Find where the given text appears and provide that cell's center as (x, y) coordinate. 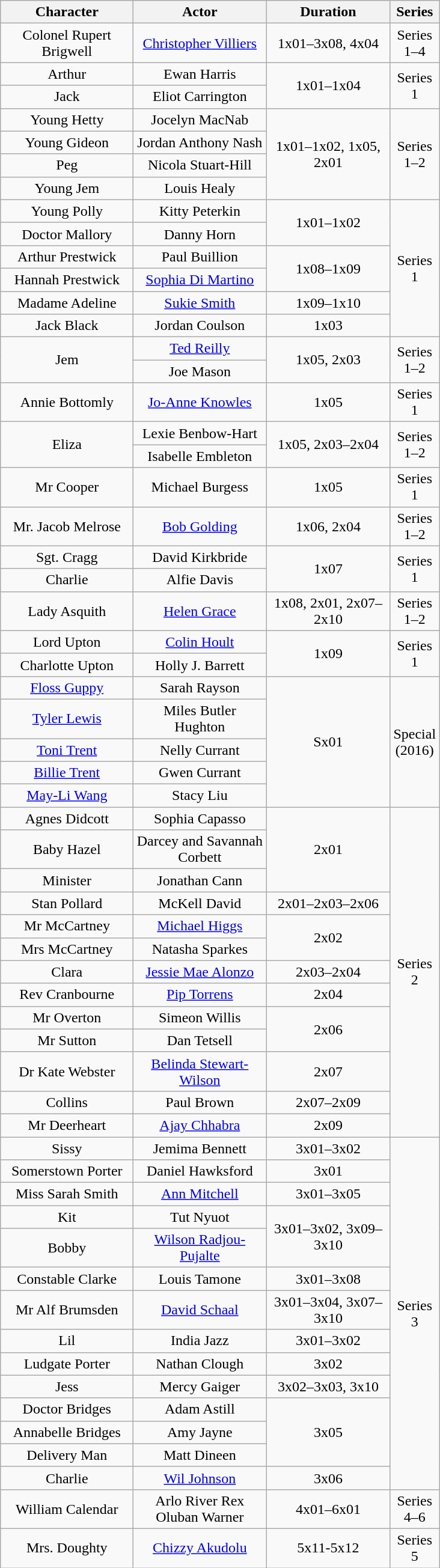
Wilson Radjou-Pujalte (200, 1248)
Danny Horn (200, 234)
May-Li Wang (67, 796)
William Calendar (67, 1509)
Mr Overton (67, 1017)
Agnes Didcott (67, 819)
Arlo River Rex Oluban Warner (200, 1509)
Jack (67, 97)
Isabelle Embleton (200, 456)
Jordan Coulson (200, 326)
Arthur Prestwick (67, 257)
3x01–3x04, 3x07–3x10 (328, 1310)
Series 1–4 (415, 43)
Adam Astill (200, 1409)
Michael Burgess (200, 487)
Jack Black (67, 326)
1x01–1x02 (328, 222)
Lexie Benbow-Hart (200, 433)
Hannah Prestwick (67, 279)
3x02 (328, 1364)
Jocelyn MacNab (200, 120)
Minister (67, 880)
Ann Mitchell (200, 1194)
4x01–6x01 (328, 1509)
Young Hetty (67, 120)
Belinda Stewart-Wilson (200, 1071)
3x01–3x08 (328, 1279)
Lil (67, 1341)
Dr Kate Webster (67, 1071)
Simeon Willis (200, 1017)
Constable Clarke (67, 1279)
Paul Brown (200, 1102)
Series 5 (415, 1548)
Lord Upton (67, 642)
Collins (67, 1102)
Ludgate Porter (67, 1364)
Annabelle Bridges (67, 1432)
2x09 (328, 1125)
Bob Golding (200, 526)
Series 3 (415, 1314)
2x03–2x04 (328, 972)
Helen Grace (200, 611)
2x04 (328, 995)
Kit (67, 1217)
Clara (67, 972)
Mr Sutton (67, 1040)
Peg (67, 165)
Young Jem (67, 188)
Stan Pollard (67, 903)
2x01 (328, 850)
Ted Reilly (200, 349)
Mr Deerheart (67, 1125)
3x01 (328, 1171)
Miss Sarah Smith (67, 1194)
Sarah Rayson (200, 688)
3x02–3x03, 3x10 (328, 1386)
Daniel Hawksford (200, 1171)
Ewan Harris (200, 74)
Lady Asquith (67, 611)
2x07 (328, 1071)
Sophia Di Martino (200, 279)
Charlotte Upton (67, 665)
Madame Adeline (67, 302)
Delivery Man (67, 1455)
2x02 (328, 938)
David Schaal (200, 1310)
1x08, 2x01, 2x07–2x10 (328, 611)
Arthur (67, 74)
3x01–3x05 (328, 1194)
Joe Mason (200, 371)
Gwen Currant (200, 773)
Darcey and Savannah Corbett (200, 850)
Sophia Capasso (200, 819)
Jess (67, 1386)
1x07 (328, 569)
1x03 (328, 326)
Sgt. Cragg (67, 557)
Matt Dineen (200, 1455)
Series 4–6 (415, 1509)
McKell David (200, 903)
1x06, 2x04 (328, 526)
Dan Tetsell (200, 1040)
Jemima Bennett (200, 1149)
Tut Nyuot (200, 1217)
Baby Hazel (67, 850)
Mr Cooper (67, 487)
Mercy Gaiger (200, 1386)
Pip Torrens (200, 995)
Alfie Davis (200, 580)
Chizzy Akudolu (200, 1548)
Mrs McCartney (67, 949)
1x01–3x08, 4x04 (328, 43)
David Kirkbride (200, 557)
Doctor Bridges (67, 1409)
1x09–1x10 (328, 302)
Duration (328, 12)
Michael Higgs (200, 926)
2x06 (328, 1029)
Somerstown Porter (67, 1171)
Tyler Lewis (67, 719)
Kitty Peterkin (200, 211)
Wil Johnson (200, 1478)
Nelly Currant (200, 749)
2x07–2x09 (328, 1102)
Natasha Sparkes (200, 949)
3x06 (328, 1478)
Holly J. Barrett (200, 665)
Nathan Clough (200, 1364)
Sx01 (328, 742)
Doctor Mallory (67, 234)
Eliot Carrington (200, 97)
3x01–3x02, 3x09–3x10 (328, 1237)
3x05 (328, 1432)
Stacy Liu (200, 796)
Ajay Chhabra (200, 1125)
1x05, 2x03 (328, 360)
1x05, 2x03–2x04 (328, 445)
5x11-5x12 (328, 1548)
Jem (67, 360)
Billie Trent (67, 773)
1x09 (328, 653)
Jessie Mae Alonzo (200, 972)
Amy Jayne (200, 1432)
Christopher Villiers (200, 43)
Louis Healy (200, 188)
Bobby (67, 1248)
India Jazz (200, 1341)
Character (67, 12)
Series (415, 12)
2x01–2x03–2x06 (328, 903)
Mr. Jacob Melrose (67, 526)
Toni Trent (67, 749)
Jo-Anne Knowles (200, 403)
Rev Cranbourne (67, 995)
Floss Guppy (67, 688)
Mrs. Doughty (67, 1548)
1x01–1x02, 1x05, 2x01 (328, 154)
Annie Bottomly (67, 403)
Young Gideon (67, 142)
Actor (200, 12)
Jonathan Cann (200, 880)
Colin Hoult (200, 642)
Sukie Smith (200, 302)
Series 2 (415, 972)
Special (2016) (415, 742)
Louis Tamone (200, 1279)
Mr McCartney (67, 926)
Young Polly (67, 211)
Jordan Anthony Nash (200, 142)
Nicola Stuart-Hill (200, 165)
Colonel Rupert Brigwell (67, 43)
Miles Butler Hughton (200, 719)
Sissy (67, 1149)
Paul Buillion (200, 257)
1x01–1x04 (328, 85)
Eliza (67, 445)
1x08–1x09 (328, 268)
Mr Alf Brumsden (67, 1310)
